Capture the cell that displays the provided text and extract its [X, Y] central coordinate. 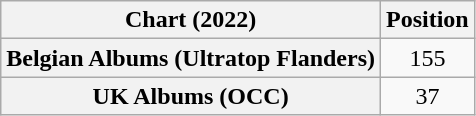
155 [428, 58]
Position [428, 20]
Chart (2022) [191, 20]
37 [428, 96]
UK Albums (OCC) [191, 96]
Belgian Albums (Ultratop Flanders) [191, 58]
